Return (x, y) of the center of cell containing provided text 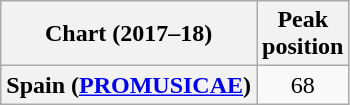
Chart (2017–18) (129, 34)
Peakposition (303, 34)
Spain (PROMUSICAE) (129, 85)
68 (303, 85)
